Capture the cell that displays the provided text and extract its (x, y) central coordinate. 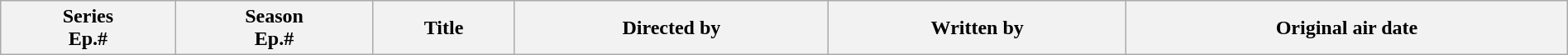
Title (443, 28)
SeriesEp.# (88, 28)
Written by (978, 28)
SeasonEp.# (275, 28)
Directed by (672, 28)
Original air date (1347, 28)
